Search for the cell housing the specified text and yield its [X, Y] center coordinate. 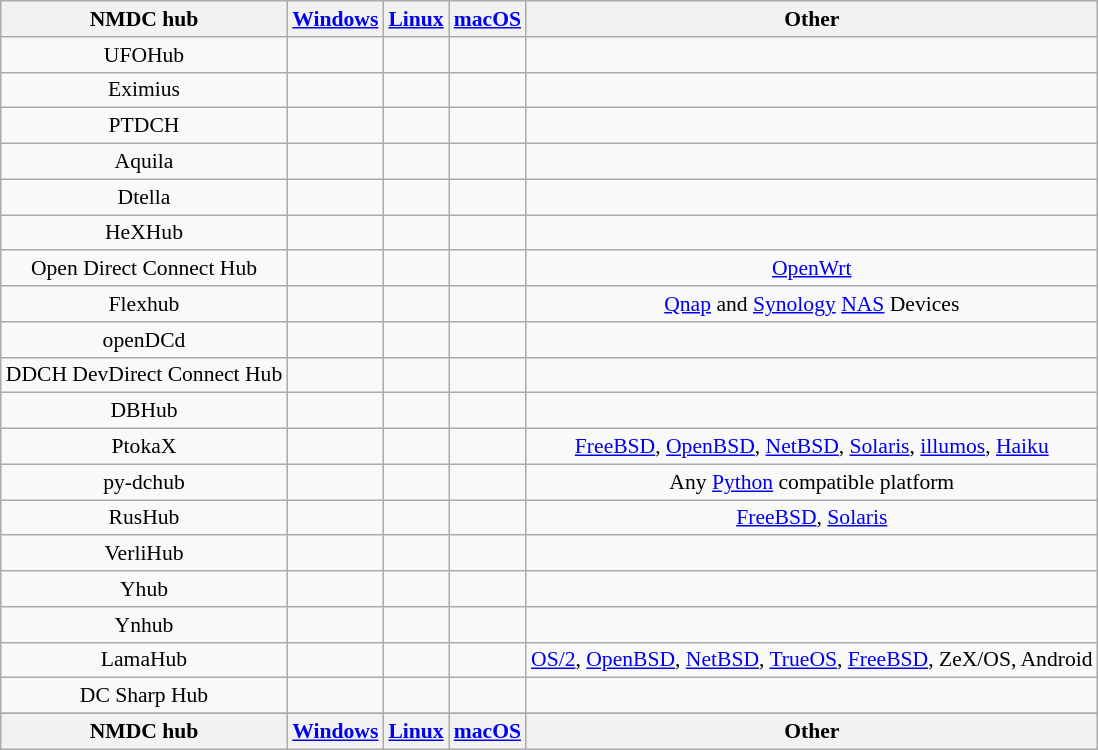
DC Sharp Hub [144, 696]
Dtella [144, 197]
DBHub [144, 411]
OpenWrt [812, 269]
LamaHub [144, 660]
Eximius [144, 90]
Aquila [144, 162]
Yhub [144, 589]
DDCH DevDirect Connect Hub [144, 375]
py-dchub [144, 482]
Qnap and Synology NAS Devices [812, 304]
OS/2, OpenBSD, NetBSD, TrueOS, FreeBSD, ZeX/OS, Android [812, 660]
UFOHub [144, 55]
RusHub [144, 518]
Flexhub [144, 304]
FreeBSD, Solaris [812, 518]
Open Direct Connect Hub [144, 269]
Any Python compatible platform [812, 482]
openDCd [144, 340]
PtokaX [144, 447]
VerliHub [144, 554]
FreeBSD, OpenBSD, NetBSD, Solaris, illumos, Haiku [812, 447]
Ynhub [144, 625]
PTDCH [144, 126]
HeXHub [144, 233]
